Pinpoint the cell where the given text exists, returning its [X, Y] midpoint coordinate. 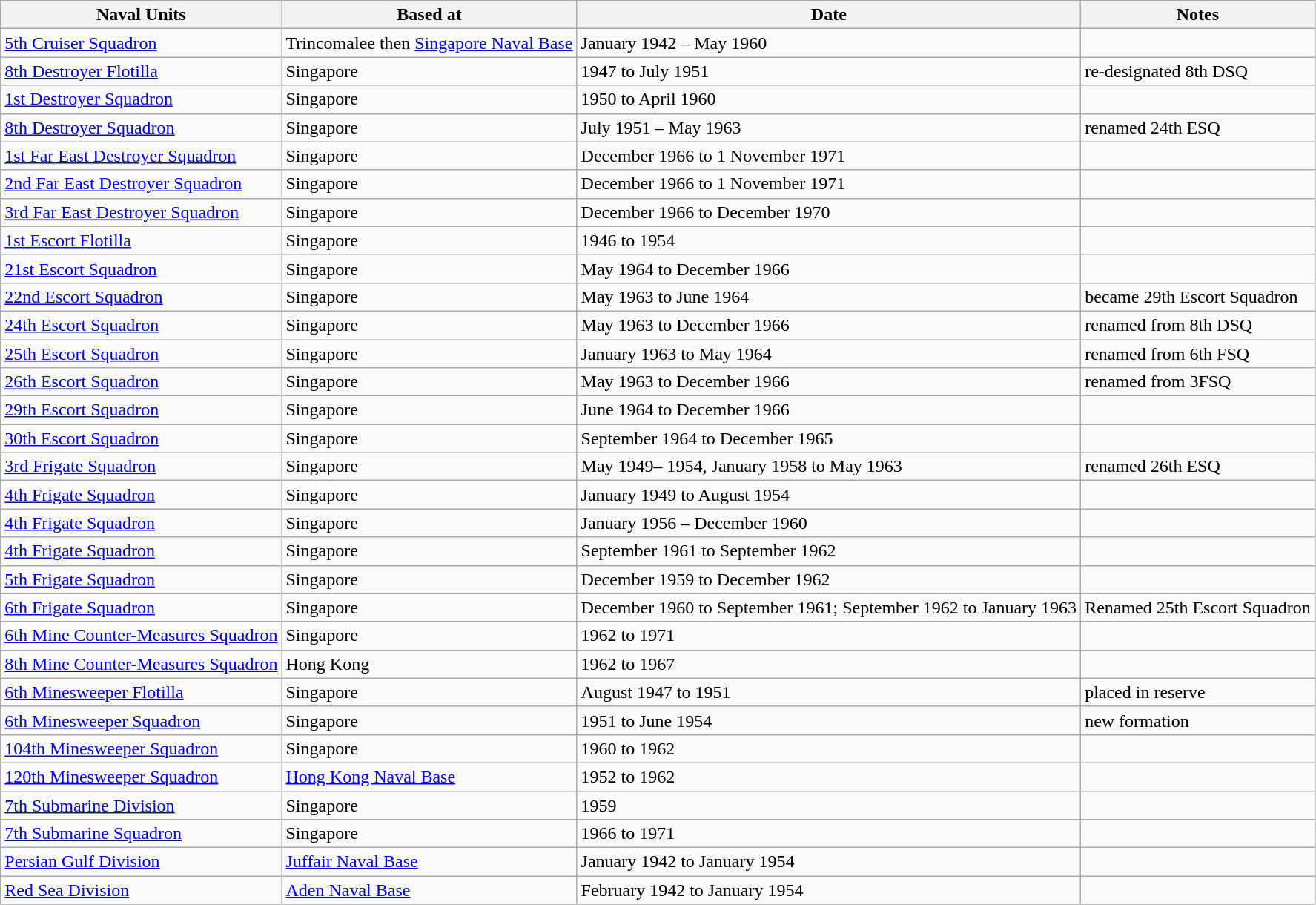
104th Minesweeper Squadron [141, 748]
1947 to July 1951 [829, 71]
1946 to 1954 [829, 240]
1951 to June 1954 [829, 720]
1st Escort Flotilla [141, 240]
Renamed 25th Escort Squadron [1198, 608]
renamed from 6th FSQ [1198, 354]
8th Destroyer Squadron [141, 128]
30th Escort Squadron [141, 438]
September 1964 to December 1965 [829, 438]
7th Submarine Squadron [141, 834]
Naval Units [141, 15]
25th Escort Squadron [141, 354]
became 29th Escort Squadron [1198, 297]
January 1949 to August 1954 [829, 495]
2nd Far East Destroyer Squadron [141, 184]
Persian Gulf Division [141, 862]
Hong Kong Naval Base [429, 777]
26th Escort Squadron [141, 382]
renamed 24th ESQ [1198, 128]
Date [829, 15]
Juffair Naval Base [429, 862]
February 1942 to January 1954 [829, 890]
Hong Kong [429, 664]
1960 to 1962 [829, 748]
6th Minesweeper Squadron [141, 720]
120th Minesweeper Squadron [141, 777]
August 1947 to 1951 [829, 692]
September 1961 to September 1962 [829, 551]
21st Escort Squadron [141, 269]
22nd Escort Squadron [141, 297]
1950 to April 1960 [829, 99]
renamed 26th ESQ [1198, 467]
29th Escort Squadron [141, 410]
8th Destroyer Flotilla [141, 71]
Based at [429, 15]
May 1949– 1954, January 1958 to May 1963 [829, 467]
December 1959 to December 1962 [829, 579]
3rd Far East Destroyer Squadron [141, 212]
May 1963 to June 1964 [829, 297]
Notes [1198, 15]
5th Cruiser Squadron [141, 43]
renamed from 8th DSQ [1198, 325]
Aden Naval Base [429, 890]
new formation [1198, 720]
re-designated 8th DSQ [1198, 71]
1952 to 1962 [829, 777]
1st Destroyer Squadron [141, 99]
5th Frigate Squadron [141, 579]
placed in reserve [1198, 692]
June 1964 to December 1966 [829, 410]
December 1960 to September 1961; September 1962 to January 1963 [829, 608]
January 1963 to May 1964 [829, 354]
January 1956 – December 1960 [829, 523]
7th Submarine Division [141, 805]
January 1942 – May 1960 [829, 43]
8th Mine Counter-Measures Squadron [141, 664]
December 1966 to December 1970 [829, 212]
renamed from 3FSQ [1198, 382]
July 1951 – May 1963 [829, 128]
Trincomalee then Singapore Naval Base [429, 43]
6th Frigate Squadron [141, 608]
1959 [829, 805]
May 1964 to December 1966 [829, 269]
January 1942 to January 1954 [829, 862]
1962 to 1971 [829, 636]
6th Mine Counter-Measures Squadron [141, 636]
1st Far East Destroyer Squadron [141, 156]
1962 to 1967 [829, 664]
6th Minesweeper Flotilla [141, 692]
3rd Frigate Squadron [141, 467]
Red Sea Division [141, 890]
1966 to 1971 [829, 834]
24th Escort Squadron [141, 325]
